From the cell containing the given text, extract its center point as [X, Y] coordinate. 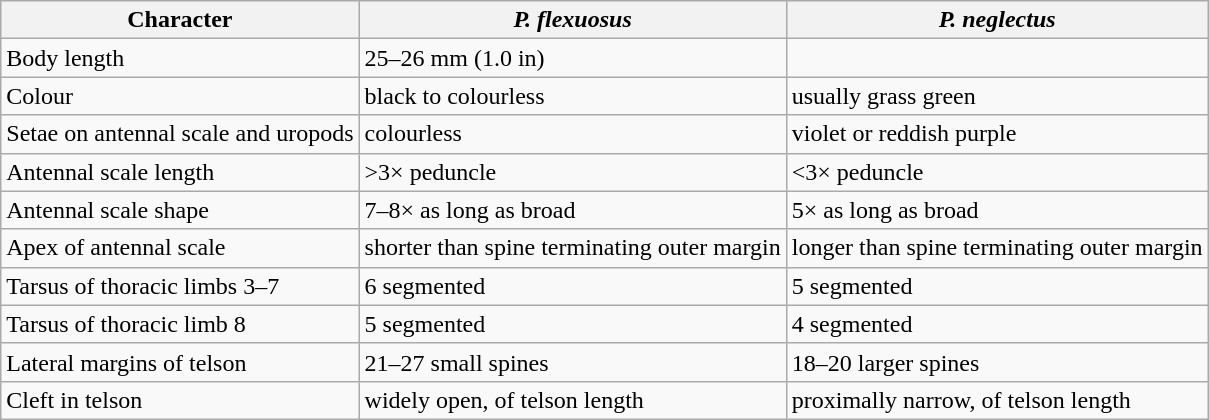
colourless [572, 134]
Apex of antennal scale [180, 248]
7–8× as long as broad [572, 210]
Tarsus of thoracic limbs 3–7 [180, 286]
6 segmented [572, 286]
black to colourless [572, 96]
21–27 small spines [572, 362]
Setae on antennal scale and uropods [180, 134]
18–20 larger spines [997, 362]
P. neglectus [997, 20]
Antennal scale shape [180, 210]
Colour [180, 96]
Antennal scale length [180, 172]
violet or reddish purple [997, 134]
4 segmented [997, 324]
Cleft in telson [180, 400]
<3× peduncle [997, 172]
Body length [180, 58]
usually grass green [997, 96]
Tarsus of thoracic limb 8 [180, 324]
>3× peduncle [572, 172]
widely open, of telson length [572, 400]
P. flexuosus [572, 20]
longer than spine terminating outer margin [997, 248]
Lateral margins of telson [180, 362]
25–26 mm (1.0 in) [572, 58]
proximally narrow, of telson length [997, 400]
5× as long as broad [997, 210]
Character [180, 20]
shorter than spine terminating outer margin [572, 248]
